Search for the cell housing the specified text and yield its [x, y] center coordinate. 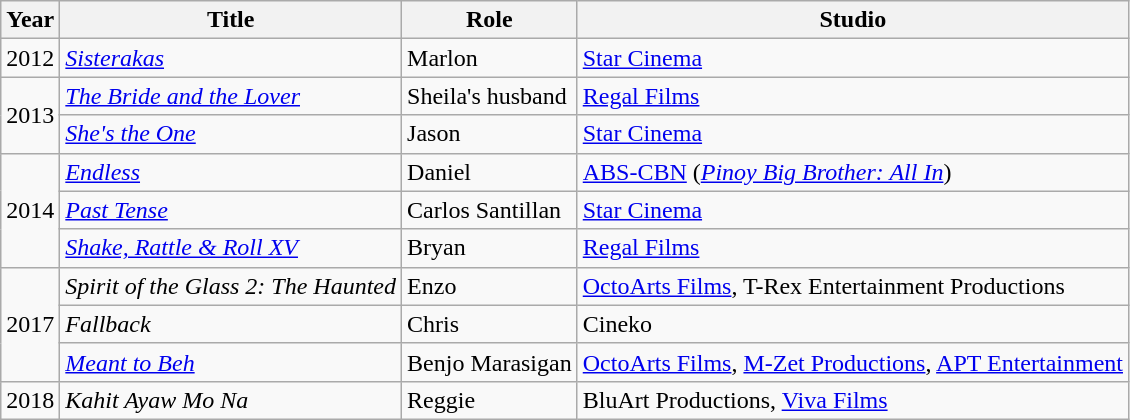
Studio [852, 20]
Fallback [231, 324]
Carlos Santillan [490, 210]
Bryan [490, 248]
2017 [30, 324]
2012 [30, 58]
Chris [490, 324]
Spirit of the Glass 2: The Haunted [231, 286]
Endless [231, 172]
2018 [30, 400]
Shake, Rattle & Roll XV [231, 248]
OctoArts Films, T-Rex Entertainment Productions [852, 286]
ABS-CBN (Pinoy Big Brother: All In) [852, 172]
Past Tense [231, 210]
Title [231, 20]
Year [30, 20]
Marlon [490, 58]
Daniel [490, 172]
Sheila's husband [490, 96]
Kahit Ayaw Mo Na [231, 400]
She's the One [231, 134]
The Bride and the Lover [231, 96]
Jason [490, 134]
Benjo Marasigan [490, 362]
Reggie [490, 400]
Enzo [490, 286]
Meant to Beh [231, 362]
Cineko [852, 324]
OctoArts Films, M-Zet Productions, APT Entertainment [852, 362]
Sisterakas [231, 58]
Role [490, 20]
2013 [30, 115]
BluArt Productions, Viva Films [852, 400]
2014 [30, 210]
